Scan for the cell matching the given text and deliver its (X, Y) coordinate at center. 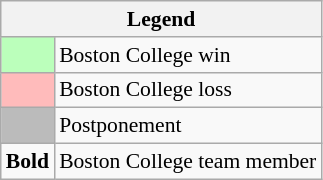
Bold (28, 162)
Legend (162, 19)
Postponement (188, 126)
Boston College win (188, 55)
Boston College team member (188, 162)
Boston College loss (188, 90)
